Scan for the cell matching the given text and deliver its [X, Y] coordinate at center. 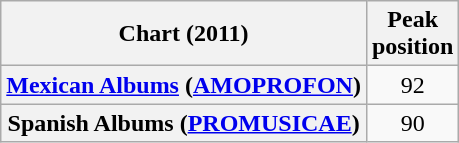
Peakposition [412, 34]
92 [412, 85]
90 [412, 123]
Chart (2011) [184, 34]
Mexican Albums (AMOPROFON) [184, 85]
Spanish Albums (PROMUSICAE) [184, 123]
